Extract the [X, Y] coordinate from the center of the cell holding the provided text.  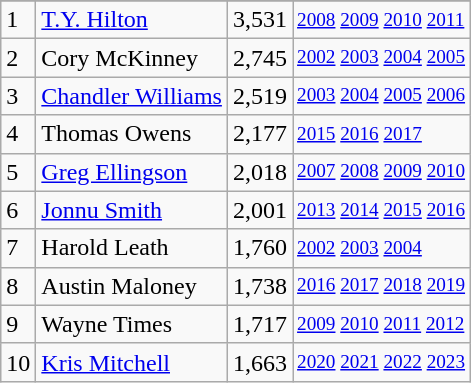
T.Y. Hilton [132, 20]
Wayne Times [132, 324]
Jonnu Smith [132, 210]
3 [18, 96]
Greg Ellingson [132, 172]
10 [18, 362]
Kris Mitchell [132, 362]
1,663 [260, 362]
Chandler Williams [132, 96]
Thomas Owens [132, 134]
2,177 [260, 134]
2002 2003 2004 2005 [380, 58]
2007 2008 2009 2010 [380, 172]
2013 2014 2015 2016 [380, 210]
5 [18, 172]
9 [18, 324]
2009 2010 2011 2012 [380, 324]
2,519 [260, 96]
2003 2004 2005 2006 [380, 96]
2008 2009 2010 2011 [380, 20]
2 [18, 58]
1 [18, 20]
2,018 [260, 172]
2016 2017 2018 2019 [380, 286]
7 [18, 248]
2,745 [260, 58]
1,760 [260, 248]
6 [18, 210]
2002 2003 2004 [380, 248]
4 [18, 134]
3,531 [260, 20]
1,738 [260, 286]
2020 2021 2022 2023 [380, 362]
2015 2016 2017 [380, 134]
2,001 [260, 210]
Cory McKinney [132, 58]
Harold Leath [132, 248]
Austin Maloney [132, 286]
8 [18, 286]
1,717 [260, 324]
